Find where the given text appears and provide that cell's center as [X, Y] coordinate. 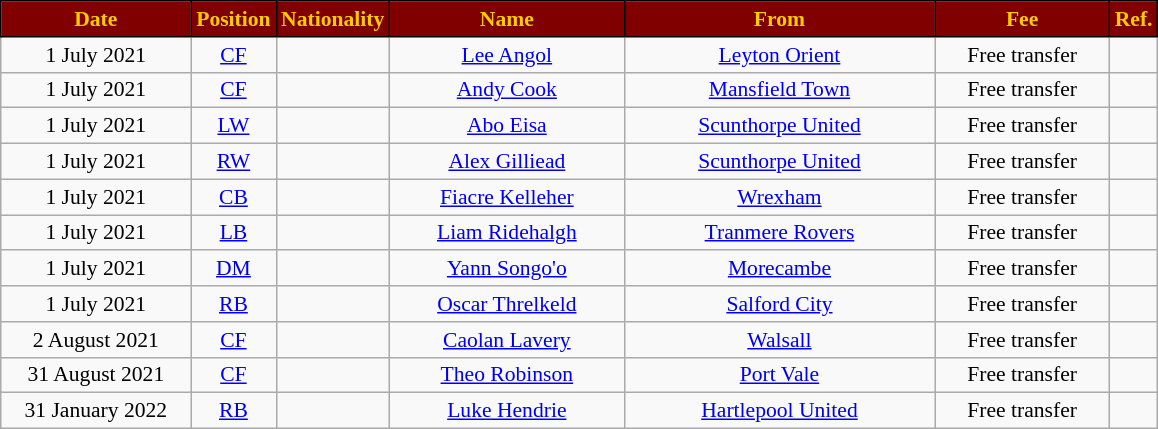
Tranmere Rovers [779, 233]
Liam Ridehalgh [506, 233]
2 August 2021 [96, 340]
Caolan Lavery [506, 340]
Andy Cook [506, 90]
Wrexham [779, 197]
Fee [1022, 19]
Port Vale [779, 375]
Luke Hendrie [506, 411]
Mansfield Town [779, 90]
Name [506, 19]
Nationality [332, 19]
Date [96, 19]
Yann Songo'o [506, 269]
Theo Robinson [506, 375]
Morecambe [779, 269]
LB [234, 233]
Oscar Threlkeld [506, 304]
Ref. [1134, 19]
31 August 2021 [96, 375]
CB [234, 197]
Salford City [779, 304]
Abo Eisa [506, 126]
Alex Gilliead [506, 162]
Lee Angol [506, 55]
Position [234, 19]
Leyton Orient [779, 55]
LW [234, 126]
31 January 2022 [96, 411]
Walsall [779, 340]
Hartlepool United [779, 411]
Fiacre Kelleher [506, 197]
RW [234, 162]
From [779, 19]
DM [234, 269]
